Capture the cell that displays the provided text and extract its [x, y] central coordinate. 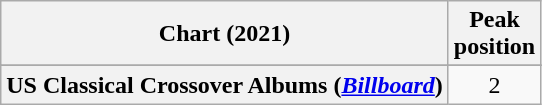
Peakposition [494, 34]
Chart (2021) [225, 34]
US Classical Crossover Albums (Billboard) [225, 85]
2 [494, 85]
